Find where the given text appears and provide that cell's center as [X, Y] coordinate. 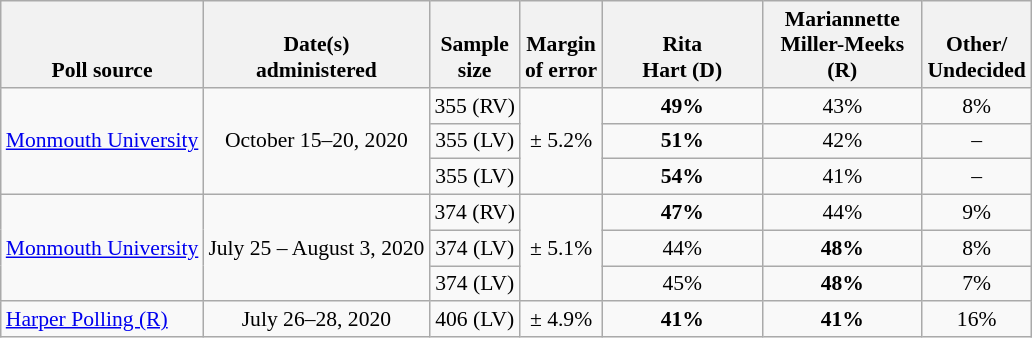
July 25 – August 3, 2020 [316, 248]
355 (RV) [474, 106]
± 4.9% [561, 320]
Harper Polling (R) [102, 320]
Other/Undecided [976, 44]
7% [976, 284]
406 (LV) [474, 320]
Marginof error [561, 44]
± 5.1% [561, 248]
374 (RV) [474, 213]
49% [682, 106]
MariannetteMiller-Meeks (R) [842, 44]
Date(s)administered [316, 44]
Poll source [102, 44]
51% [682, 141]
54% [682, 177]
RitaHart (D) [682, 44]
± 5.2% [561, 142]
Samplesize [474, 44]
43% [842, 106]
47% [682, 213]
16% [976, 320]
42% [842, 141]
45% [682, 284]
October 15–20, 2020 [316, 142]
July 26–28, 2020 [316, 320]
9% [976, 213]
